Return the (x, y) coordinate for the center point of the cell that contains the specified text.  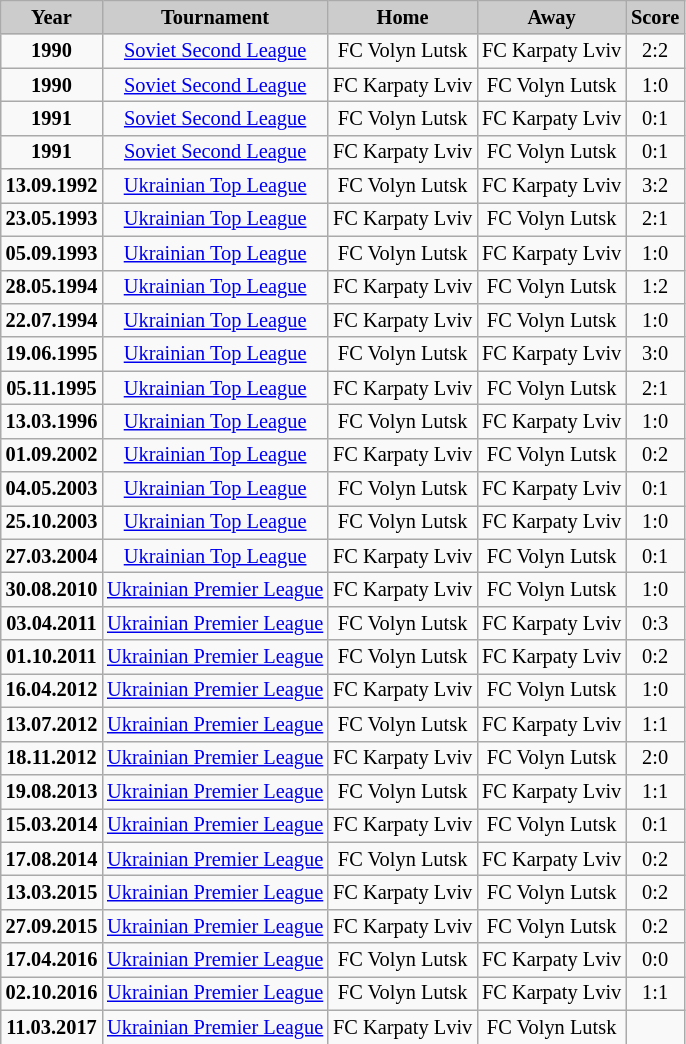
28.05.1994 (52, 287)
05.09.1993 (52, 253)
Score (655, 17)
13.03.2015 (52, 892)
0:0 (655, 960)
Away (552, 17)
18.11.2012 (52, 758)
11.03.2017 (52, 1027)
01.10.2011 (52, 657)
02.10.2016 (52, 993)
15.03.2014 (52, 825)
1:2 (655, 287)
25.10.2003 (52, 522)
Tournament (215, 17)
2:0 (655, 758)
0:3 (655, 623)
13.07.2012 (52, 724)
13.09.1992 (52, 186)
Home (402, 17)
17.04.2016 (52, 960)
2:2 (655, 51)
3:2 (655, 186)
23.05.1993 (52, 219)
Year (52, 17)
05.11.1995 (52, 388)
27.03.2004 (52, 556)
16.04.2012 (52, 690)
27.09.2015 (52, 926)
03.04.2011 (52, 623)
3:0 (655, 354)
19.06.1995 (52, 354)
01.09.2002 (52, 455)
04.05.2003 (52, 489)
22.07.1994 (52, 320)
19.08.2013 (52, 791)
17.08.2014 (52, 859)
13.03.1996 (52, 421)
30.08.2010 (52, 589)
